Provide the (X, Y) coordinate of the cell's center where the given text is located.  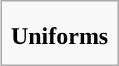
Uniforms (59, 36)
